Return the [x, y] coordinate for the center point of the cell that contains the specified text.  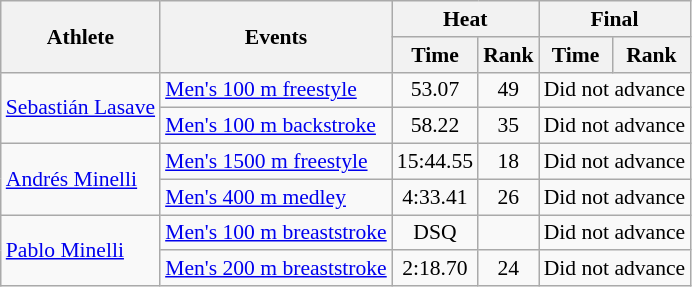
58.22 [435, 126]
Men's 100 m breaststroke [276, 233]
35 [508, 126]
Pablo Minelli [80, 250]
53.07 [435, 90]
Final [615, 19]
24 [508, 269]
26 [508, 197]
4:33.41 [435, 197]
Men's 100 m backstroke [276, 126]
Men's 1500 m freestyle [276, 162]
Sebastián Lasave [80, 108]
Men's 100 m freestyle [276, 90]
DSQ [435, 233]
Heat [466, 19]
15:44.55 [435, 162]
Men's 200 m breaststroke [276, 269]
Athlete [80, 36]
Men's 400 m medley [276, 197]
18 [508, 162]
Events [276, 36]
Andrés Minelli [80, 180]
2:18.70 [435, 269]
49 [508, 90]
